For the text-containing cell, return its midpoint in [x, y] coordinate format. 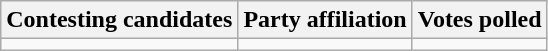
Votes polled [480, 20]
Contesting candidates [120, 20]
Party affiliation [325, 20]
